Provide the (x, y) coordinate of the cell's center where the given text is located.  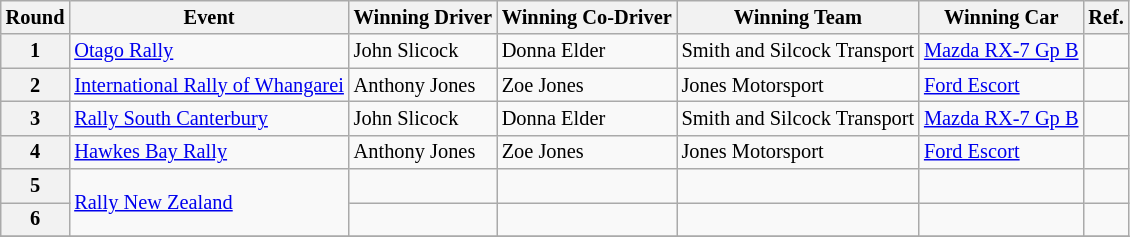
Winning Co-Driver (587, 17)
Rally New Zealand (208, 202)
International Rally of Whangarei (208, 85)
Rally South Canterbury (208, 118)
Round (36, 17)
Ref. (1106, 17)
1 (36, 51)
Winning Team (798, 17)
2 (36, 85)
Winning Car (1001, 17)
5 (36, 186)
Hawkes Bay Rally (208, 152)
6 (36, 219)
Otago Rally (208, 51)
Event (208, 17)
Winning Driver (423, 17)
4 (36, 152)
3 (36, 118)
